Search for the cell housing the specified text and yield its (X, Y) center coordinate. 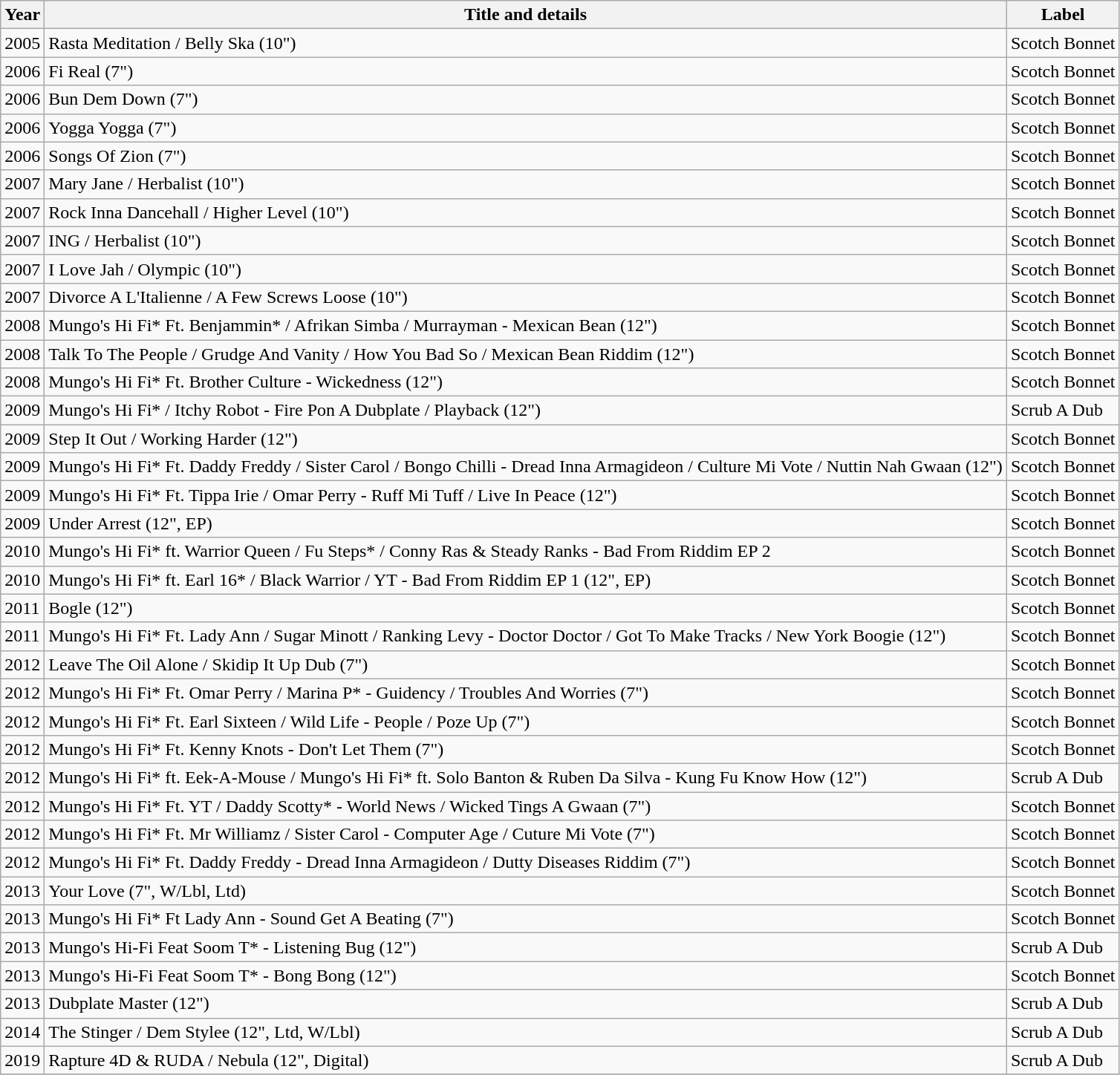
2014 (22, 1032)
Rapture 4D & RUDA / Nebula (12", Digital) (526, 1060)
Mungo's Hi Fi* Ft. Brother Culture - Wickedness (12") (526, 382)
Mungo's Hi Fi* Ft. Benjammin* / Afrikan Simba / Murrayman - Mexican Bean (12") (526, 325)
Mungo's Hi Fi* ft. Earl 16* / Black Warrior / YT - Bad From Riddim EP 1 (12", EP) (526, 580)
Mungo's Hi Fi* Ft. Daddy Freddy / Sister Carol / Bongo Chilli - Dread Inna Armagideon / Culture Mi Vote / Nuttin Nah Gwaan (12") (526, 467)
Your Love (7", W/Lbl, Ltd) (526, 891)
Mungo's Hi Fi* Ft. Daddy Freddy - Dread Inna Armagideon / Dutty Diseases Riddim (7") (526, 863)
Mungo's Hi Fi* / Itchy Robot - Fire Pon A Dubplate / Playback (12") (526, 411)
Mungo's Hi Fi* ft. Warrior Queen / Fu Steps* / Conny Ras & Steady Ranks - Bad From Riddim EP 2 (526, 552)
Mungo's Hi Fi* Ft. Kenny Knots - Don't Let Them (7") (526, 749)
Divorce A L'Italienne / A Few Screws Loose (10") (526, 297)
Mungo's Hi Fi* Ft. Lady Ann / Sugar Minott / Ranking Levy - Doctor Doctor / Got To Make Tracks / New York Boogie (12") (526, 636)
Label (1063, 15)
Rock Inna Dancehall / Higher Level (10") (526, 212)
Year (22, 15)
Dubplate Master (12") (526, 1004)
Leave The Oil Alone / Skidip It Up Dub (7") (526, 664)
Mungo's Hi Fi* Ft. YT / Daddy Scotty* - World News / Wicked Tings A Gwaan (7") (526, 806)
Songs Of Zion (7") (526, 156)
Mungo's Hi-Fi Feat Soom T* - Bong Bong (12") (526, 976)
2019 (22, 1060)
Mungo's Hi Fi* Ft. Omar Perry / Marina P* - Guidency / Troubles And Worries (7") (526, 693)
Rasta Meditation / Belly Ska (10") (526, 43)
Title and details (526, 15)
I Love Jah / Olympic (10") (526, 269)
Step It Out / Working Harder (12") (526, 439)
Bogle (12") (526, 608)
Mungo's Hi Fi* ft. Eek-A-Mouse / Mungo's Hi Fi* ft. Solo Banton & Ruben Da Silva - Kung Fu Know How (12") (526, 777)
Mary Jane / Herbalist (10") (526, 184)
ING / Herbalist (10") (526, 241)
Fi Real (7") (526, 71)
Mungo's Hi-Fi Feat Soom T* - Listening Bug (12") (526, 947)
Mungo's Hi Fi* Ft. Tippa Irie / Omar Perry - Ruff Mi Tuff / Live In Peace (12") (526, 495)
Mungo's Hi Fi* Ft. Earl Sixteen / Wild Life - People / Poze Up (7") (526, 721)
Yogga Yogga (7") (526, 128)
Under Arrest (12", EP) (526, 523)
Mungo's Hi Fi* Ft Lady Ann - Sound Get A Beating (7") (526, 919)
Bun Dem Down (7") (526, 99)
Mungo's Hi Fi* Ft. Mr Williamz / Sister Carol - Computer Age / Cuture Mi Vote (7") (526, 834)
2005 (22, 43)
The Stinger / Dem Stylee (12", Ltd, W/Lbl) (526, 1032)
Talk To The People / Grudge And Vanity / How You Bad So / Mexican Bean Riddim (12") (526, 354)
